Determine the (X, Y) coordinate at the center of the cell enclosing the given text.  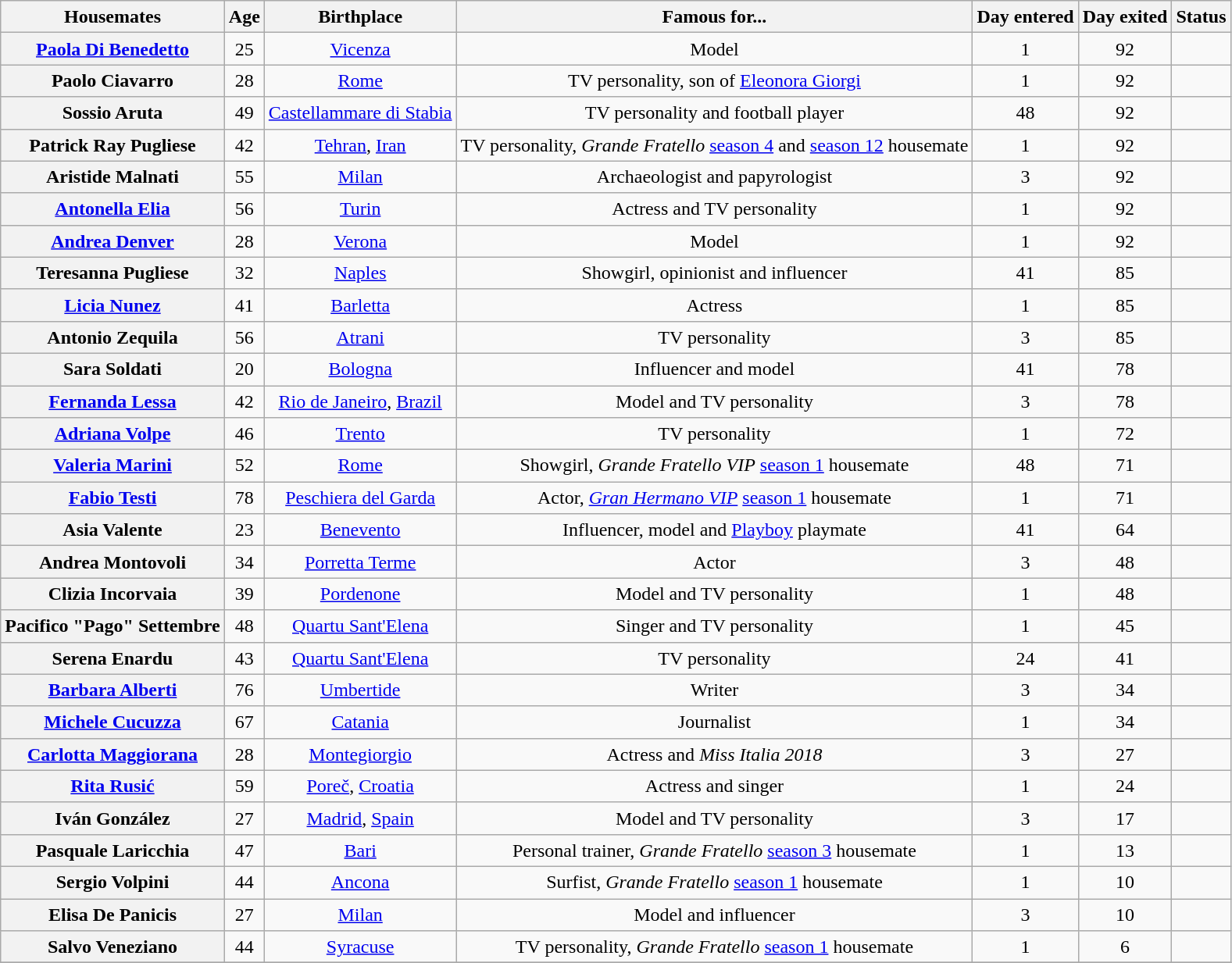
Archaeologist and papyrologist (714, 177)
Birthplace (360, 17)
Syracuse (360, 947)
TV personality, son of Eleonora Giorgi (714, 81)
76 (244, 690)
Bologna (360, 369)
17 (1125, 819)
Surfist, Grande Fratello season 1 housemate (714, 883)
Pacifico "Pago" Settembre (112, 626)
55 (244, 177)
13 (1125, 850)
Ancona (360, 883)
Elisa De Panicis (112, 914)
52 (244, 465)
Tehran, Iran (360, 145)
Carlotta Maggiorana (112, 754)
Antonio Zequila (112, 337)
Paola Di Benedetto (112, 48)
Iván González (112, 819)
Influencer and model (714, 369)
Showgirl, opinionist and influencer (714, 273)
Journalist (714, 722)
Day exited (1125, 17)
Umbertide (360, 690)
Barletta (360, 305)
Licia Nunez (112, 305)
Actor, Gran Hermano VIP season 1 housemate (714, 498)
TV personality, Grande Fratello season 4 and season 12 housemate (714, 145)
Sergio Volpini (112, 883)
Adriana Volpe (112, 434)
Age (244, 17)
Andrea Denver (112, 241)
Andrea Montovoli (112, 562)
TV personality and football player (714, 112)
Showgirl, Grande Fratello VIP season 1 housemate (714, 465)
Castellammare di Stabia (360, 112)
39 (244, 594)
Pasquale Laricchia (112, 850)
25 (244, 48)
Pordenone (360, 594)
Barbara Alberti (112, 690)
49 (244, 112)
Rio de Janeiro, Brazil (360, 401)
Writer (714, 690)
Sara Soldati (112, 369)
Actress (714, 305)
TV personality, Grande Fratello season 1 housemate (714, 947)
Antonella Elia (112, 209)
Fabio Testi (112, 498)
Actress and Miss Italia 2018 (714, 754)
Teresanna Pugliese (112, 273)
Valeria Marini (112, 465)
47 (244, 850)
Madrid, Spain (360, 819)
Verona (360, 241)
Naples (360, 273)
Serena Enardu (112, 658)
Turin (360, 209)
Fernanda Lessa (112, 401)
Poreč, Croatia (360, 786)
64 (1125, 530)
Rita Rusić (112, 786)
Influencer, model and Playboy playmate (714, 530)
Bari (360, 850)
Porretta Terme (360, 562)
Benevento (360, 530)
Status (1202, 17)
43 (244, 658)
Michele Cucuzza (112, 722)
20 (244, 369)
Paolo Ciavarro (112, 81)
Patrick Ray Pugliese (112, 145)
Montegiorgio (360, 754)
Housemates (112, 17)
59 (244, 786)
Personal trainer, Grande Fratello season 3 housemate (714, 850)
32 (244, 273)
Sossio Aruta (112, 112)
Actress and TV personality (714, 209)
72 (1125, 434)
Asia Valente (112, 530)
Actress and singer (714, 786)
23 (244, 530)
Atrani (360, 337)
45 (1125, 626)
Peschiera del Garda (360, 498)
Day entered (1025, 17)
6 (1125, 947)
67 (244, 722)
Trento (360, 434)
Catania (360, 722)
Aristide Malnati (112, 177)
46 (244, 434)
Famous for... (714, 17)
Model and influencer (714, 914)
Singer and TV personality (714, 626)
Salvo Veneziano (112, 947)
Vicenza (360, 48)
Actor (714, 562)
Clizia Incorvaia (112, 594)
